From the cell containing the given text, extract its center point as [X, Y] coordinate. 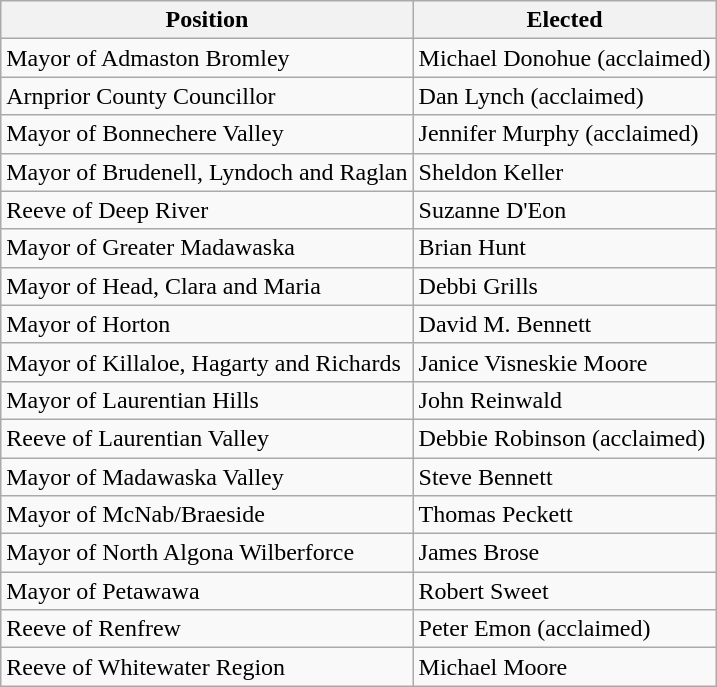
Mayor of Head, Clara and Maria [207, 286]
Mayor of Admaston Bromley [207, 58]
Mayor of Laurentian Hills [207, 400]
Debbie Robinson (acclaimed) [564, 438]
Michael Donohue (acclaimed) [564, 58]
Jennifer Murphy (acclaimed) [564, 134]
Mayor of McNab/Braeside [207, 515]
Mayor of Bonnechere Valley [207, 134]
James Brose [564, 553]
Suzanne D'Eon [564, 210]
Steve Bennett [564, 477]
John Reinwald [564, 400]
Mayor of Horton [207, 324]
Mayor of North Algona Wilberforce [207, 553]
Mayor of Killaloe, Hagarty and Richards [207, 362]
Reeve of Renfrew [207, 629]
Sheldon Keller [564, 172]
Mayor of Petawawa [207, 591]
Reeve of Deep River [207, 210]
Reeve of Whitewater Region [207, 667]
Peter Emon (acclaimed) [564, 629]
Arnprior County Councillor [207, 96]
Dan Lynch (acclaimed) [564, 96]
Michael Moore [564, 667]
Elected [564, 20]
Janice Visneskie Moore [564, 362]
Mayor of Greater Madawaska [207, 248]
David M. Bennett [564, 324]
Thomas Peckett [564, 515]
Mayor of Brudenell, Lyndoch and Raglan [207, 172]
Brian Hunt [564, 248]
Robert Sweet [564, 591]
Mayor of Madawaska Valley [207, 477]
Reeve of Laurentian Valley [207, 438]
Position [207, 20]
Debbi Grills [564, 286]
